Extract the [X, Y] coordinate from the center of the cell holding the provided text.  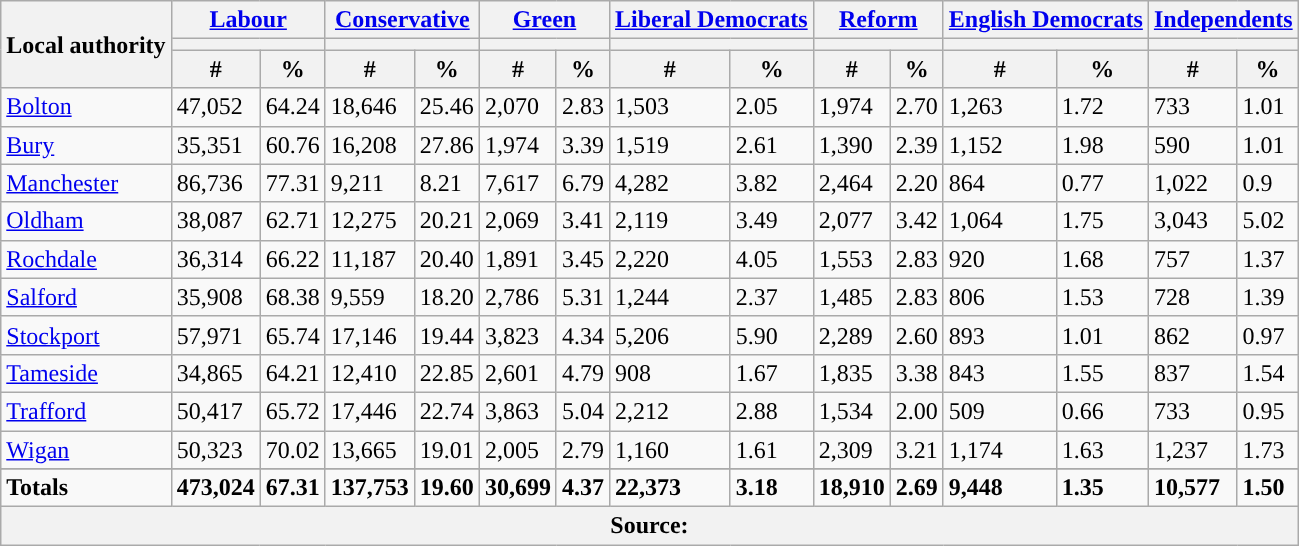
473,024 [216, 488]
66.22 [292, 259]
0.95 [1268, 411]
19.60 [446, 488]
Source: [650, 526]
3.41 [582, 221]
2,005 [518, 449]
864 [1000, 183]
Liberal Democrats [712, 20]
50,417 [216, 411]
2.88 [772, 411]
1,553 [852, 259]
7,617 [518, 183]
18.20 [446, 297]
50,323 [216, 449]
68.38 [292, 297]
86,736 [216, 183]
Salford [86, 297]
3,823 [518, 335]
64.24 [292, 107]
16,208 [370, 145]
2.37 [772, 297]
1.61 [772, 449]
77.31 [292, 183]
908 [670, 373]
64.21 [292, 373]
3.49 [772, 221]
757 [1192, 259]
2.60 [916, 335]
0.77 [1102, 183]
590 [1192, 145]
22,373 [670, 488]
27.86 [446, 145]
Reform [878, 20]
3.39 [582, 145]
1,891 [518, 259]
3.42 [916, 221]
2,601 [518, 373]
509 [1000, 411]
1,152 [1000, 145]
2,070 [518, 107]
3,863 [518, 411]
2.39 [916, 145]
1,064 [1000, 221]
Wigan [86, 449]
11,187 [370, 259]
137,753 [370, 488]
17,446 [370, 411]
1.53 [1102, 297]
1,244 [670, 297]
4.37 [582, 488]
Trafford [86, 411]
1,160 [670, 449]
5.90 [772, 335]
1,503 [670, 107]
3.45 [582, 259]
Green [544, 20]
1,835 [852, 373]
5.04 [582, 411]
2,212 [670, 411]
65.72 [292, 411]
1,174 [1000, 449]
9,448 [1000, 488]
2,119 [670, 221]
862 [1192, 335]
0.66 [1102, 411]
2,069 [518, 221]
1.98 [1102, 145]
5.02 [1268, 221]
1,485 [852, 297]
1.35 [1102, 488]
2.20 [916, 183]
1,390 [852, 145]
17,146 [370, 335]
12,410 [370, 373]
920 [1000, 259]
Bury [86, 145]
Manchester [86, 183]
2.61 [772, 145]
18,646 [370, 107]
60.76 [292, 145]
1,519 [670, 145]
2.79 [582, 449]
1.73 [1268, 449]
2.05 [772, 107]
Labour [248, 20]
6.79 [582, 183]
2,289 [852, 335]
Conservative [402, 20]
1.63 [1102, 449]
3.18 [772, 488]
806 [1000, 297]
22.74 [446, 411]
25.46 [446, 107]
34,865 [216, 373]
30,699 [518, 488]
1.39 [1268, 297]
2,786 [518, 297]
2,077 [852, 221]
20.21 [446, 221]
22.85 [446, 373]
Stockport [86, 335]
893 [1000, 335]
3.82 [772, 183]
4,282 [670, 183]
843 [1000, 373]
70.02 [292, 449]
1,022 [1192, 183]
Rochdale [86, 259]
Tameside [86, 373]
1,263 [1000, 107]
1.55 [1102, 373]
5.31 [582, 297]
3,043 [1192, 221]
2.69 [916, 488]
35,908 [216, 297]
67.31 [292, 488]
19.01 [446, 449]
36,314 [216, 259]
2,309 [852, 449]
Totals [86, 488]
3.38 [916, 373]
2,220 [670, 259]
Local authority [86, 44]
38,087 [216, 221]
18,910 [852, 488]
1,237 [1192, 449]
0.97 [1268, 335]
20.40 [446, 259]
12,275 [370, 221]
4.34 [582, 335]
1.68 [1102, 259]
47,052 [216, 107]
2.70 [916, 107]
5,206 [670, 335]
1.37 [1268, 259]
Oldham [86, 221]
62.71 [292, 221]
65.74 [292, 335]
35,351 [216, 145]
1.67 [772, 373]
9,559 [370, 297]
1,534 [852, 411]
Independents [1223, 20]
1.72 [1102, 107]
0.9 [1268, 183]
19.44 [446, 335]
1.50 [1268, 488]
3.21 [916, 449]
13,665 [370, 449]
4.05 [772, 259]
1.54 [1268, 373]
2.00 [916, 411]
English Democrats [1046, 20]
4.79 [582, 373]
728 [1192, 297]
8.21 [446, 183]
2,464 [852, 183]
Bolton [86, 107]
10,577 [1192, 488]
1.75 [1102, 221]
837 [1192, 373]
9,211 [370, 183]
57,971 [216, 335]
